Search for the cell housing the specified text and yield its [X, Y] center coordinate. 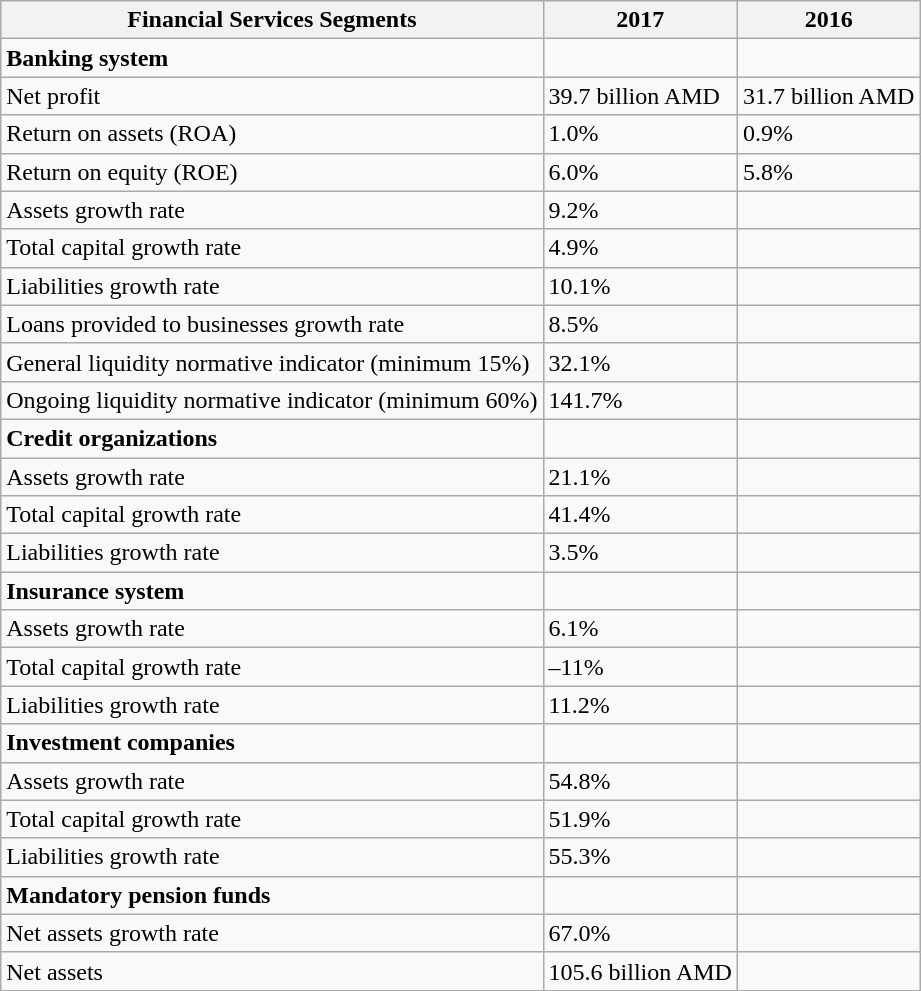
1.0% [640, 134]
0.9% [828, 134]
6.0% [640, 172]
54.8% [640, 781]
Insurance system [272, 591]
8.5% [640, 324]
141.7% [640, 400]
Banking system [272, 58]
31.7 billion AMD [828, 96]
5.8% [828, 172]
Financial Services Segments [272, 20]
55.3% [640, 857]
Ongoing liquidity normative indicator (minimum 60%) [272, 400]
Return on equity (ROE) [272, 172]
2016 [828, 20]
Credit organizations [272, 438]
General liquidity normative indicator (minimum 15%) [272, 362]
3.5% [640, 553]
Loans provided to businesses growth rate [272, 324]
Net assets growth rate [272, 933]
10.1% [640, 286]
21.1% [640, 477]
105.6 billion AMD [640, 971]
11.2% [640, 705]
4.9% [640, 248]
–11% [640, 667]
67.0% [640, 933]
41.4% [640, 515]
Return on assets (ROA) [272, 134]
Net profit [272, 96]
Net assets [272, 971]
6.1% [640, 629]
51.9% [640, 819]
2017 [640, 20]
Mandatory pension funds [272, 895]
39.7 billion AMD [640, 96]
9.2% [640, 210]
32.1% [640, 362]
Investment companies [272, 743]
